Determine the (x, y) coordinate at the center of the cell enclosing the given text.  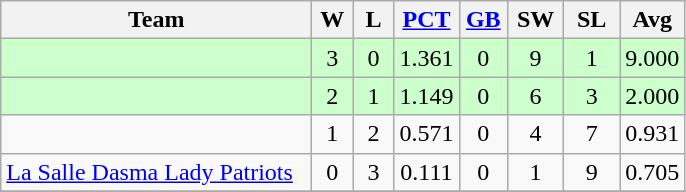
9.000 (652, 58)
2.000 (652, 96)
1.149 (426, 96)
4 (536, 134)
Team (156, 20)
0.931 (652, 134)
W (332, 20)
La Salle Dasma Lady Patriots (156, 172)
7 (592, 134)
6 (536, 96)
L (374, 20)
Avg (652, 20)
SL (592, 20)
SW (536, 20)
PCT (426, 20)
GB (484, 20)
0.111 (426, 172)
1.361 (426, 58)
0.705 (652, 172)
0.571 (426, 134)
